Extract the (x, y) coordinate from the center of the cell holding the provided text.  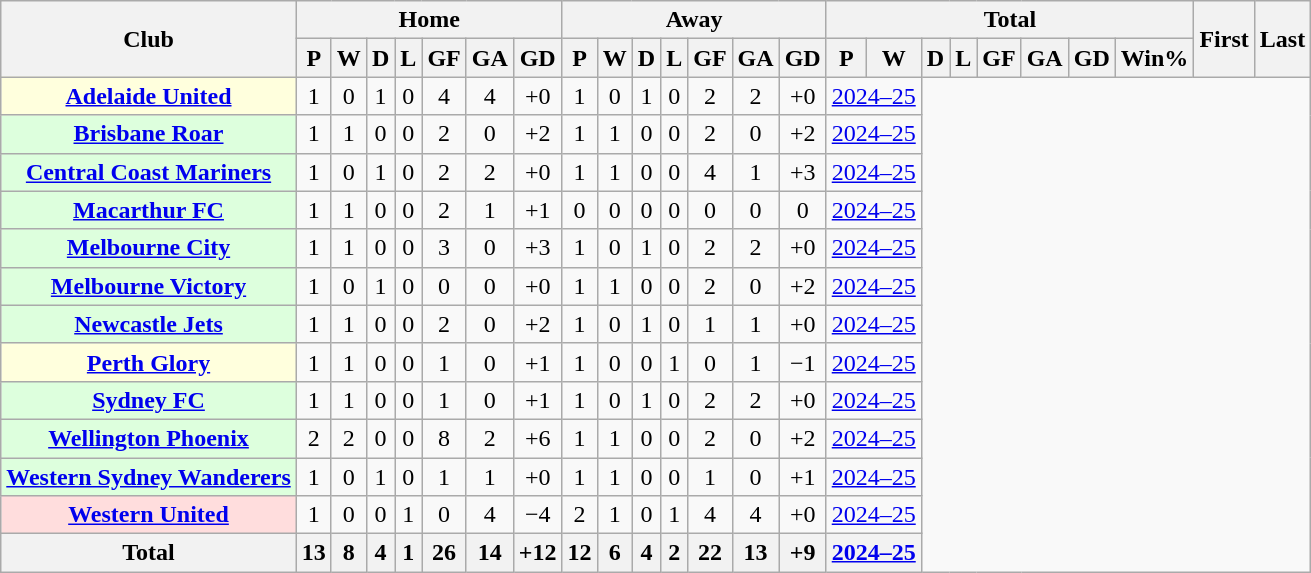
26 (444, 553)
Win% (1154, 58)
Wellington Phoenix (149, 438)
−1 (802, 362)
Brisbane Roar (149, 134)
First (1224, 39)
Club (149, 39)
+12 (538, 553)
Perth Glory (149, 362)
Melbourne Victory (149, 286)
Central Coast Mariners (149, 172)
+6 (538, 438)
−4 (538, 515)
+9 (802, 553)
Melbourne City (149, 248)
Sydney FC (149, 400)
Last (1282, 39)
Adelaide United (149, 96)
14 (490, 553)
22 (710, 553)
12 (580, 553)
3 (444, 248)
Newcastle Jets (149, 324)
Home (429, 20)
Away (694, 20)
Western United (149, 515)
Macarthur FC (149, 210)
6 (614, 553)
Western Sydney Wanderers (149, 477)
